Capture the cell that displays the provided text and extract its (X, Y) central coordinate. 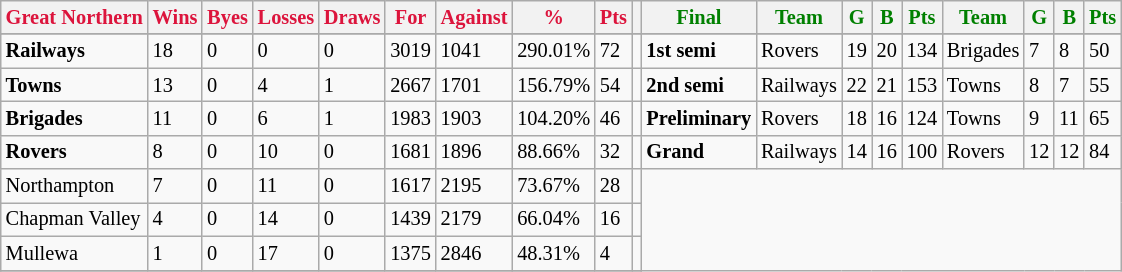
22 (857, 85)
19 (857, 51)
2667 (410, 85)
1375 (410, 253)
104.20% (554, 118)
% (554, 17)
20 (887, 51)
28 (614, 186)
55 (1102, 85)
1681 (410, 152)
72 (614, 51)
1439 (410, 219)
Great Northern (74, 17)
9 (1039, 118)
100 (922, 152)
Byes (227, 17)
Grand (700, 152)
1041 (474, 51)
1701 (474, 85)
54 (614, 85)
2846 (474, 253)
73.67% (554, 186)
Northampton (74, 186)
Final (700, 17)
50 (1102, 51)
10 (286, 152)
290.01% (554, 51)
65 (1102, 118)
32 (614, 152)
1896 (474, 152)
1903 (474, 118)
84 (1102, 152)
Chapman Valley (74, 219)
Against (474, 17)
1983 (410, 118)
Mullewa (74, 253)
6 (286, 118)
Draws (352, 17)
For (410, 17)
156.79% (554, 85)
2179 (474, 219)
3019 (410, 51)
13 (176, 85)
66.04% (554, 219)
17 (286, 253)
1617 (410, 186)
Wins (176, 17)
48.31% (554, 253)
124 (922, 118)
1st semi (700, 51)
46 (614, 118)
153 (922, 85)
Preliminary (700, 118)
Losses (286, 17)
2nd semi (700, 85)
21 (887, 85)
2195 (474, 186)
134 (922, 51)
88.66% (554, 152)
